Search for the cell housing the specified text and yield its (X, Y) center coordinate. 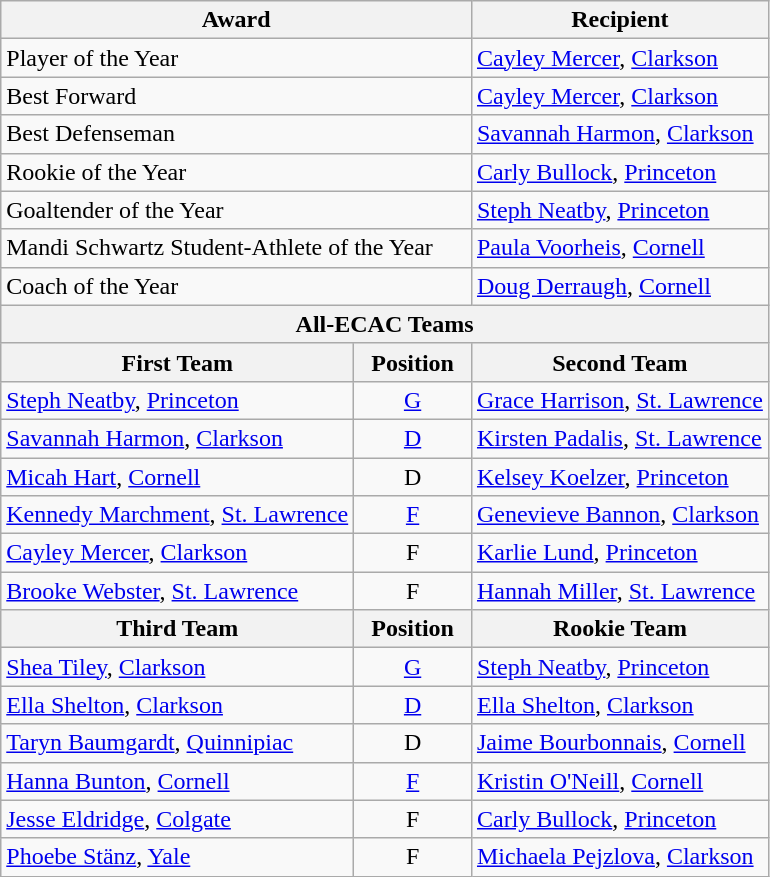
Jaime Bourbonnais, Cornell (620, 743)
Rookie Team (620, 629)
Hanna Bunton, Cornell (178, 781)
Genevieve Bannon, Clarkson (620, 515)
Grace Harrison, St. Lawrence (620, 400)
Recipient (620, 20)
Award (236, 20)
Jesse Eldridge, Colgate (178, 819)
Kennedy Marchment, St. Lawrence (178, 515)
Taryn Baumgardt, Quinnipiac (178, 743)
Hannah Miller, St. Lawrence (620, 591)
Kristin O'Neill, Cornell (620, 781)
Mandi Schwartz Student-Athlete of the Year (236, 248)
Kirsten Padalis, St. Lawrence (620, 438)
Goaltender of the Year (236, 210)
Michaela Pejzlova, Clarkson (620, 857)
Paula Voorheis, Cornell (620, 248)
Kelsey Koelzer, Princeton (620, 477)
Rookie of the Year (236, 172)
All-ECAC Teams (385, 324)
Brooke Webster, St. Lawrence (178, 591)
Shea Tiley, Clarkson (178, 667)
Best Defenseman (236, 134)
Best Forward (236, 96)
Doug Derraugh, Cornell (620, 286)
Phoebe Stänz, Yale (178, 857)
Third Team (178, 629)
Player of the Year (236, 58)
Second Team (620, 362)
First Team (178, 362)
Micah Hart, Cornell (178, 477)
Karlie Lund, Princeton (620, 553)
Coach of the Year (236, 286)
